Determine the (X, Y) coordinate at the center of the cell enclosing the given text.  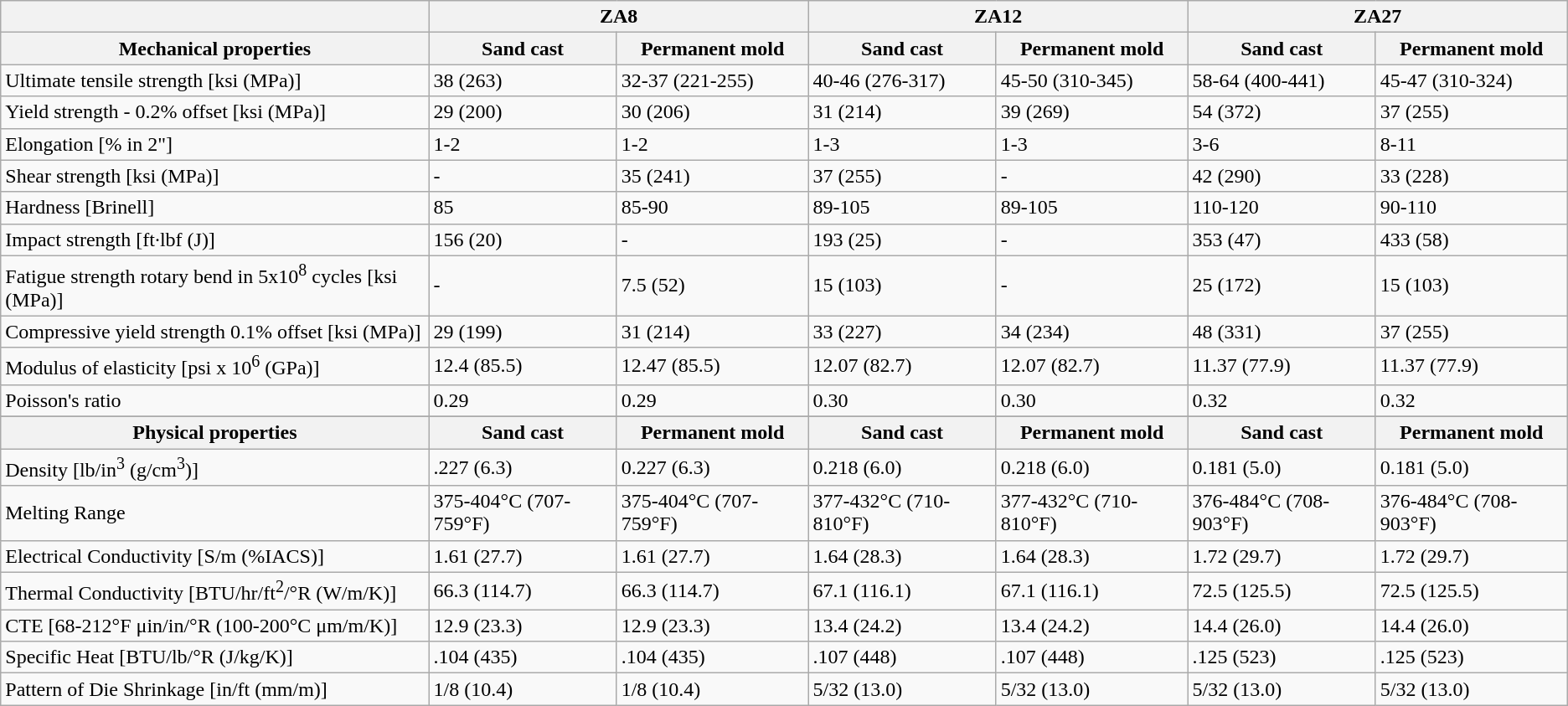
Compressive yield strength 0.1% offset [ksi (MPa)] (214, 332)
25 (172) (1282, 286)
Shear strength [ksi (MPa)] (214, 176)
Yield strength - 0.2% offset [ksi (MPa)] (214, 112)
42 (290) (1282, 176)
193 (25) (902, 240)
58-64 (400-441) (1282, 80)
3-6 (1282, 144)
ZA27 (1377, 17)
30 (206) (712, 112)
110-120 (1282, 208)
90-110 (1471, 208)
34 (234) (1092, 332)
12.4 (85.5) (523, 367)
Modulus of elasticity [psi x 106 (GPa)] (214, 367)
.227 (6.3) (523, 467)
Impact strength [ft·lbf (J)] (214, 240)
Density [lb/in3 (g/cm3)] (214, 467)
ZA8 (618, 17)
Hardness [Brinell] (214, 208)
Pattern of Die Shrinkage [in/ft (mm/m)] (214, 689)
35 (241) (712, 176)
40-46 (276-317) (902, 80)
Physical properties (214, 432)
38 (263) (523, 80)
8-11 (1471, 144)
0.227 (6.3) (712, 467)
CTE [68-212°F μin/in/°R (100-200°C μm/m/K)] (214, 626)
45-50 (310-345) (1092, 80)
85-90 (712, 208)
33 (228) (1471, 176)
45-47 (310-324) (1471, 80)
7.5 (52) (712, 286)
353 (47) (1282, 240)
48 (331) (1282, 332)
433 (58) (1471, 240)
33 (227) (902, 332)
Thermal Conductivity [BTU/hr/ft2/°R (W/m/K)] (214, 591)
54 (372) (1282, 112)
ZA12 (998, 17)
Poisson's ratio (214, 400)
Electrical Conductivity [S/m (%IACS)] (214, 556)
Melting Range (214, 513)
32-37 (221-255) (712, 80)
Specific Heat [BTU/lb/°R (J/kg/K)] (214, 657)
39 (269) (1092, 112)
85 (523, 208)
29 (199) (523, 332)
Ultimate tensile strength [ksi (MPa)] (214, 80)
156 (20) (523, 240)
Elongation [% in 2"] (214, 144)
Mechanical properties (214, 49)
Fatigue strength rotary bend in 5x108 cycles [ksi (MPa)] (214, 286)
29 (200) (523, 112)
12.47 (85.5) (712, 367)
